Provide the (X, Y) coordinate of the cell's center where the given text is located.  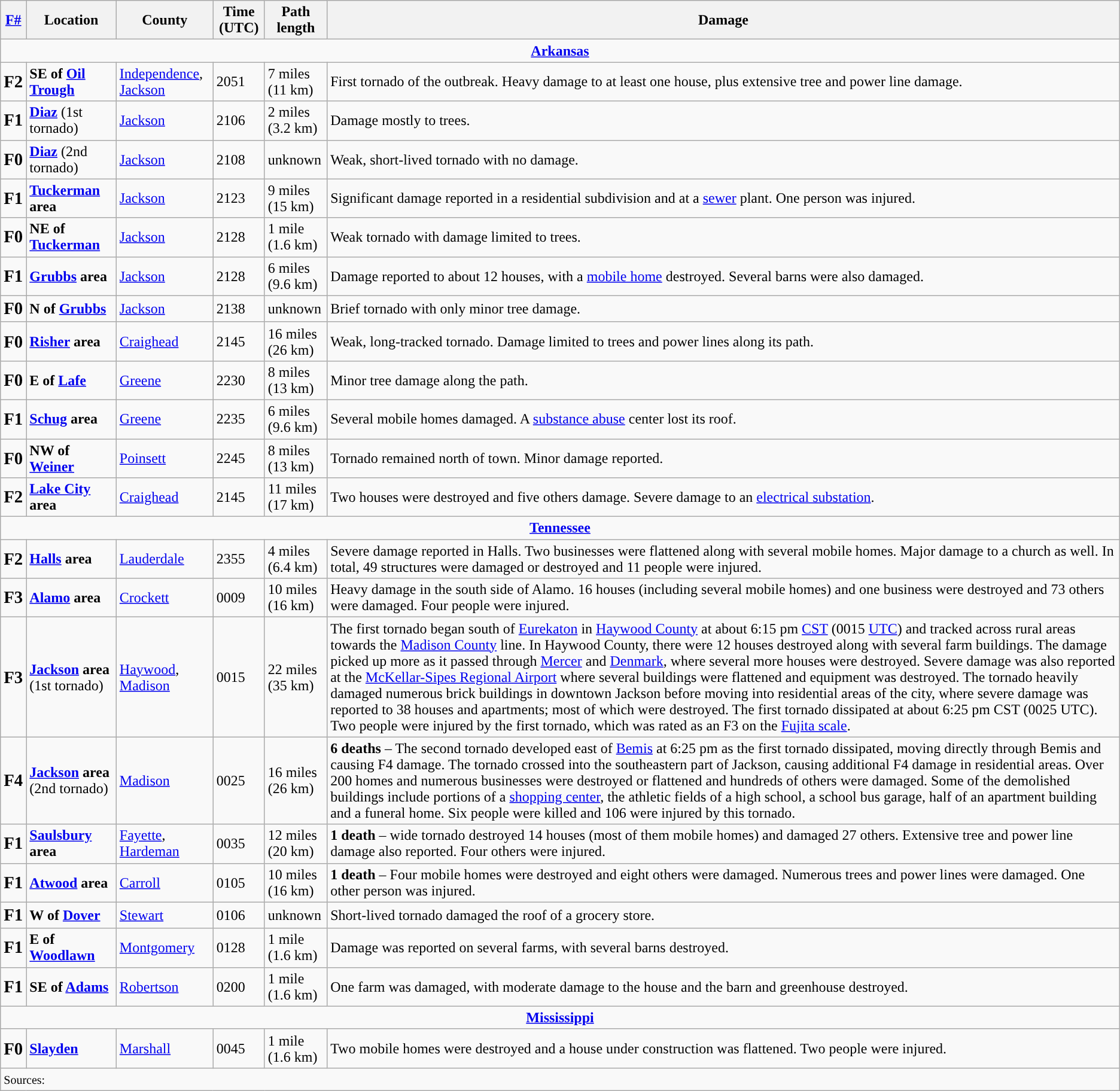
Path length (296, 20)
Stewart (165, 915)
Diaz (2nd tornado) (71, 159)
2108 (239, 159)
Halls area (71, 559)
Marshall (165, 1048)
E of Woodlawn (71, 947)
E of Lafe (71, 380)
2106 (239, 121)
0035 (239, 843)
Poinsett (165, 458)
Jackson area (1st tornado) (71, 677)
7 miles (11 km) (296, 81)
Arkansas (560, 51)
Tornado remained north of town. Minor damage reported. (724, 458)
County (165, 20)
Fayette, Hardeman (165, 843)
22 miles (35 km) (296, 677)
Robertson (165, 987)
Tuckerman area (71, 199)
Carroll (165, 883)
2 miles (3.2 km) (296, 121)
F4 (13, 781)
Two houses were destroyed and five others damage. Severe damage to an electrical substation. (724, 498)
Weak, short-lived tornado with no damage. (724, 159)
First tornado of the outbreak. Heavy damage to at least one house, plus extensive tree and power line damage. (724, 81)
0045 (239, 1048)
1 death – Four mobile homes were destroyed and eight others were damaged. Numerous trees and power lines were damaged. One other person was injured. (724, 883)
11 miles (17 km) (296, 498)
0025 (239, 781)
Alamo area (71, 598)
2051 (239, 81)
9 miles (15 km) (296, 199)
Short-lived tornado damaged the roof of a grocery store. (724, 915)
2230 (239, 380)
2355 (239, 559)
N of Grubbs (71, 309)
Montgomery (165, 947)
0106 (239, 915)
NE of Tuckerman (71, 237)
Damage reported to about 12 houses, with a mobile home destroyed. Several barns were also damaged. (724, 276)
SE of Adams (71, 987)
2123 (239, 199)
NW of Weiner (71, 458)
Time (UTC) (239, 20)
Madison (165, 781)
Crockett (165, 598)
Minor tree damage along the path. (724, 380)
Saulsbury area (71, 843)
0128 (239, 947)
Lauderdale (165, 559)
Mississippi (560, 1017)
F# (13, 20)
Damage mostly to trees. (724, 121)
2138 (239, 309)
W of Dover (71, 915)
Several mobile homes damaged. A substance abuse center lost its roof. (724, 419)
SE of Oil Trough (71, 81)
One farm was damaged, with moderate damage to the house and the barn and greenhouse destroyed. (724, 987)
Damage was reported on several farms, with several barns destroyed. (724, 947)
Jackson area (2nd tornado) (71, 781)
Damage (724, 20)
Weak, long-tracked tornado. Damage limited to trees and power lines along its path. (724, 341)
0015 (239, 677)
Weak tornado with damage limited to trees. (724, 237)
Haywood, Madison (165, 677)
0200 (239, 987)
2245 (239, 458)
Lake City area (71, 498)
Sources: (560, 1079)
Brief tornado with only minor tree damage. (724, 309)
Slayden (71, 1048)
Location (71, 20)
0105 (239, 883)
Atwood area (71, 883)
Diaz (1st tornado) (71, 121)
Independence, Jackson (165, 81)
2235 (239, 419)
Two mobile homes were destroyed and a house under construction was flattened. Two people were injured. (724, 1048)
12 miles (20 km) (296, 843)
0009 (239, 598)
Tennessee (560, 528)
Schug area (71, 419)
4 miles (6.4 km) (296, 559)
Significant damage reported in a residential subdivision and at a sewer plant. One person was injured. (724, 199)
Grubbs area (71, 276)
Risher area (71, 341)
